Return (X, Y) of the center of cell containing provided text 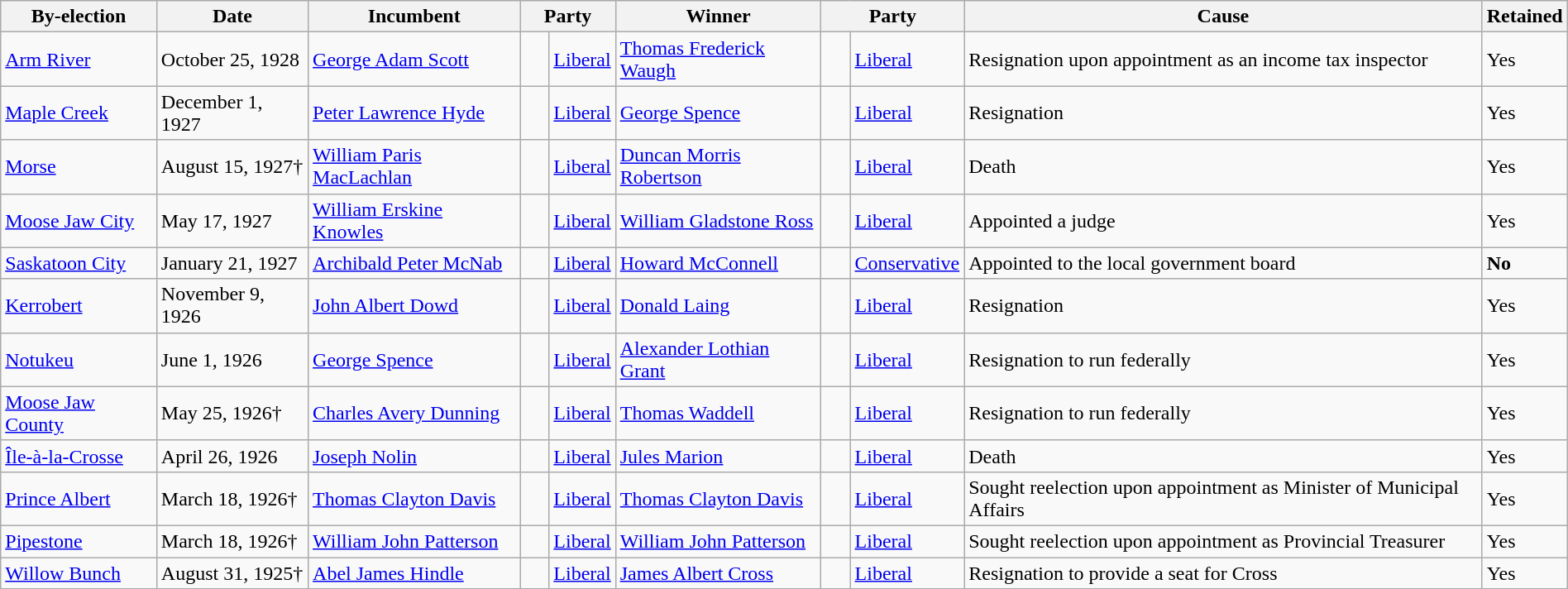
Thomas Waddell (718, 414)
Howard McConnell (718, 263)
Joseph Nolin (414, 456)
Prince Albert (79, 498)
William Erskine Knowles (414, 220)
June 1, 1926 (232, 359)
William Paris MacLachlan (414, 167)
Sought reelection upon appointment as Provincial Treasurer (1223, 541)
Duncan Morris Robertson (718, 167)
Winner (718, 17)
Jules Marion (718, 456)
Maple Creek (79, 113)
May 17, 1927 (232, 220)
Kerrobert (79, 306)
Peter Lawrence Hyde (414, 113)
Retained (1525, 17)
Conservative (907, 263)
Notukeu (79, 359)
October 25, 1928 (232, 60)
Moose Jaw City (79, 220)
January 21, 1927 (232, 263)
No (1525, 263)
By-election (79, 17)
November 9, 1926 (232, 306)
Donald Laing (718, 306)
May 25, 1926† (232, 414)
April 26, 1926 (232, 456)
James Albert Cross (718, 573)
Resignation upon appointment as an income tax inspector (1223, 60)
Archibald Peter McNab (414, 263)
Charles Avery Dunning (414, 414)
Sought reelection upon appointment as Minister of Municipal Affairs (1223, 498)
Cause (1223, 17)
Willow Bunch (79, 573)
George Adam Scott (414, 60)
Date (232, 17)
Arm River (79, 60)
December 1, 1927 (232, 113)
William Gladstone Ross (718, 220)
Resignation to provide a seat for Cross (1223, 573)
Morse (79, 167)
Appointed to the local government board (1223, 263)
Saskatoon City (79, 263)
Incumbent (414, 17)
Île-à-la-Crosse (79, 456)
Appointed a judge (1223, 220)
August 15, 1927† (232, 167)
Thomas Frederick Waugh (718, 60)
Pipestone (79, 541)
Moose Jaw County (79, 414)
Alexander Lothian Grant (718, 359)
August 31, 1925† (232, 573)
Abel James Hindle (414, 573)
John Albert Dowd (414, 306)
